Scan for the cell matching the given text and deliver its (x, y) coordinate at center. 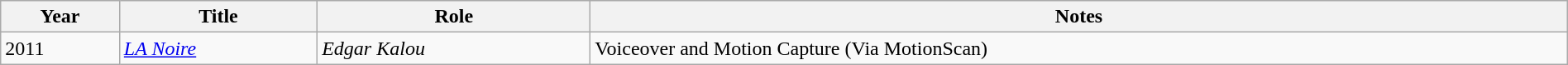
Voiceover and Motion Capture (Via MotionScan) (1078, 48)
2011 (60, 48)
Year (60, 17)
LA Noire (218, 48)
Notes (1078, 17)
Edgar Kalou (454, 48)
Role (454, 17)
Title (218, 17)
